Detect which cell encompasses the target text, then output its (X, Y) center coordinate. 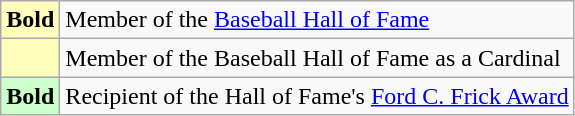
Member of the Baseball Hall of Fame (317, 20)
Member of the Baseball Hall of Fame as a Cardinal (317, 58)
Recipient of the Hall of Fame's Ford C. Frick Award (317, 96)
